Detect which cell encompasses the target text, then output its [X, Y] center coordinate. 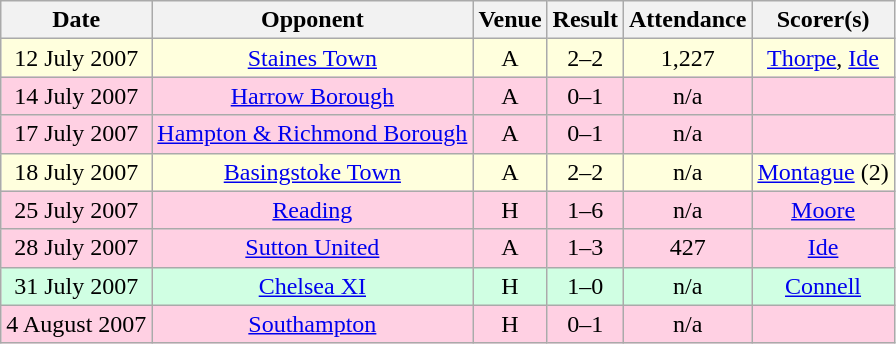
Montague (2) [823, 172]
4 August 2007 [76, 324]
Moore [823, 210]
Result [585, 20]
Staines Town [312, 58]
Venue [510, 20]
12 July 2007 [76, 58]
Sutton United [312, 248]
Hampton & Richmond Borough [312, 134]
25 July 2007 [76, 210]
Date [76, 20]
18 July 2007 [76, 172]
Basingstoke Town [312, 172]
Connell [823, 286]
Chelsea XI [312, 286]
Reading [312, 210]
1–6 [585, 210]
Scorer(s) [823, 20]
Attendance [687, 20]
Thorpe, Ide [823, 58]
17 July 2007 [76, 134]
14 July 2007 [76, 96]
Opponent [312, 20]
Harrow Borough [312, 96]
1–0 [585, 286]
Ide [823, 248]
1–3 [585, 248]
Southampton [312, 324]
1,227 [687, 58]
31 July 2007 [76, 286]
427 [687, 248]
28 July 2007 [76, 248]
